Provide the [x, y] coordinate of the cell's center where the given text is located.  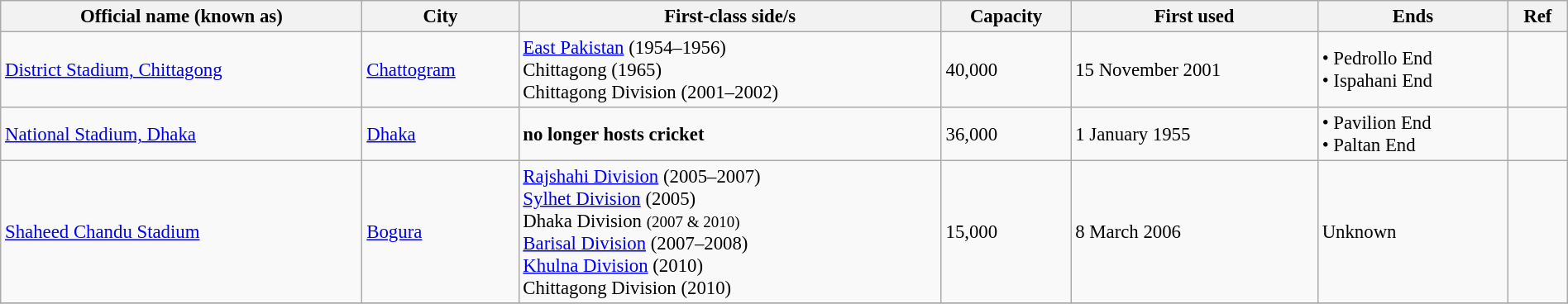
Official name (known as) [182, 17]
City [440, 17]
First-class side/s [729, 17]
Unknown [1413, 233]
• Pavilion End • Paltan End [1413, 134]
15,000 [1006, 233]
District Stadium, Chittagong [182, 70]
8 March 2006 [1194, 233]
National Stadium, Dhaka [182, 134]
Bogura [440, 233]
Chattogram [440, 70]
East Pakistan (1954–1956)Chittagong (1965)Chittagong Division (2001–2002) [729, 70]
Dhaka [440, 134]
1 January 1955 [1194, 134]
Ref [1538, 17]
Ends [1413, 17]
36,000 [1006, 134]
40,000 [1006, 70]
Capacity [1006, 17]
no longer hosts cricket [729, 134]
Shaheed Chandu Stadium [182, 233]
First used [1194, 17]
15 November 2001 [1194, 70]
• Pedrollo End• Ispahani End [1413, 70]
